Search for the cell housing the specified text and yield its (x, y) center coordinate. 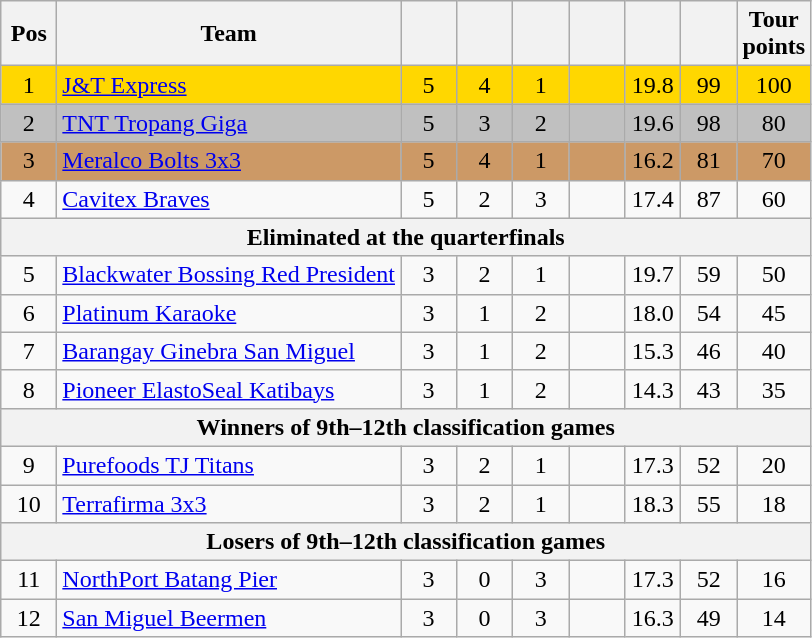
15.3 (653, 351)
16.3 (653, 618)
45 (774, 313)
11 (29, 580)
18 (774, 503)
10 (29, 503)
TNT Tropang Giga (229, 123)
Eliminated at the quarterfinals (406, 237)
Pioneer ElastoSeal Katibays (229, 389)
7 (29, 351)
San Miguel Beermen (229, 618)
50 (774, 275)
Terrafirma 3x3 (229, 503)
80 (774, 123)
18.0 (653, 313)
70 (774, 161)
54 (709, 313)
14 (774, 618)
12 (29, 618)
100 (774, 85)
Meralco Bolts 3x3 (229, 161)
46 (709, 351)
8 (29, 389)
17.4 (653, 199)
6 (29, 313)
59 (709, 275)
81 (709, 161)
19.6 (653, 123)
Winners of 9th–12th classification games (406, 427)
20 (774, 465)
Tour points (774, 34)
55 (709, 503)
16.2 (653, 161)
14.3 (653, 389)
49 (709, 618)
19.7 (653, 275)
9 (29, 465)
98 (709, 123)
Cavitex Braves (229, 199)
Platinum Karaoke (229, 313)
19.8 (653, 85)
J&T Express (229, 85)
16 (774, 580)
NorthPort Batang Pier (229, 580)
Barangay Ginebra San Miguel (229, 351)
Purefoods TJ Titans (229, 465)
60 (774, 199)
Team (229, 34)
43 (709, 389)
Pos (29, 34)
99 (709, 85)
87 (709, 199)
18.3 (653, 503)
40 (774, 351)
35 (774, 389)
Losers of 9th–12th classification games (406, 542)
Blackwater Bossing Red President (229, 275)
